Find where the given text appears and provide that cell's center as (x, y) coordinate. 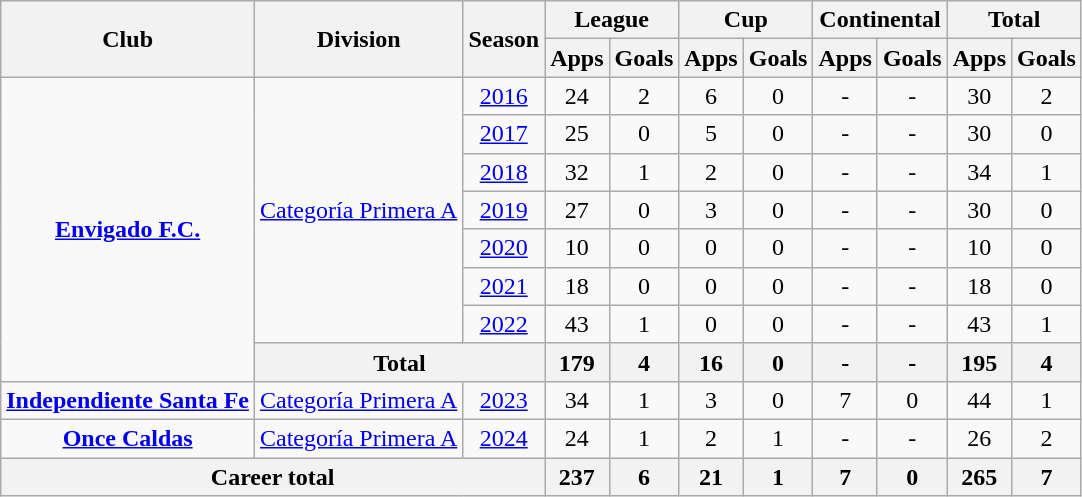
Career total (273, 477)
2021 (504, 286)
26 (979, 438)
21 (711, 477)
2023 (504, 400)
League (612, 20)
Season (504, 39)
25 (577, 134)
Division (359, 39)
27 (577, 210)
Continental (880, 20)
Independiente Santa Fe (128, 400)
2022 (504, 324)
16 (711, 362)
Envigado F.C. (128, 229)
195 (979, 362)
Once Caldas (128, 438)
265 (979, 477)
237 (577, 477)
Cup (746, 20)
32 (577, 172)
5 (711, 134)
2016 (504, 96)
2020 (504, 248)
2019 (504, 210)
2024 (504, 438)
Club (128, 39)
2018 (504, 172)
44 (979, 400)
179 (577, 362)
2017 (504, 134)
